Identify which cell holds the provided text, then report its (X, Y) central coordinate. 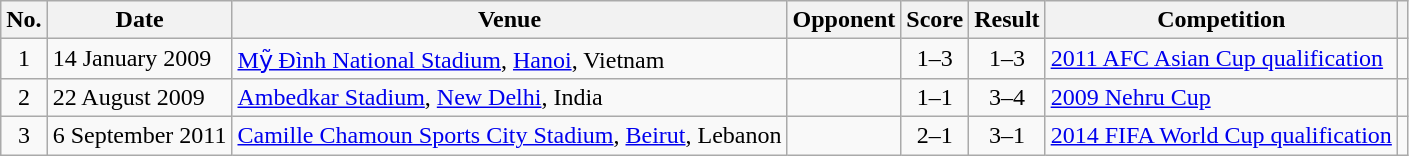
3–1 (1007, 135)
No. (24, 20)
Opponent (844, 20)
Result (1007, 20)
2011 AFC Asian Cup qualification (1221, 59)
1–1 (935, 97)
6 September 2011 (140, 135)
3–4 (1007, 97)
Competition (1221, 20)
22 August 2009 (140, 97)
2 (24, 97)
Ambedkar Stadium, New Delhi, India (510, 97)
2–1 (935, 135)
Mỹ Đình National Stadium, Hanoi, Vietnam (510, 59)
Venue (510, 20)
Score (935, 20)
1 (24, 59)
Date (140, 20)
Camille Chamoun Sports City Stadium, Beirut, Lebanon (510, 135)
2009 Nehru Cup (1221, 97)
14 January 2009 (140, 59)
2014 FIFA World Cup qualification (1221, 135)
3 (24, 135)
